Identify which cell holds the provided text, then report its (x, y) central coordinate. 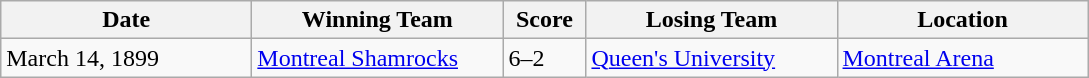
Winning Team (378, 20)
Date (126, 20)
Montreal Arena (962, 58)
Queen's University (712, 58)
Losing Team (712, 20)
Score (544, 20)
Location (962, 20)
6–2 (544, 58)
March 14, 1899 (126, 58)
Montreal Shamrocks (378, 58)
